Capture the cell that displays the provided text and extract its (X, Y) central coordinate. 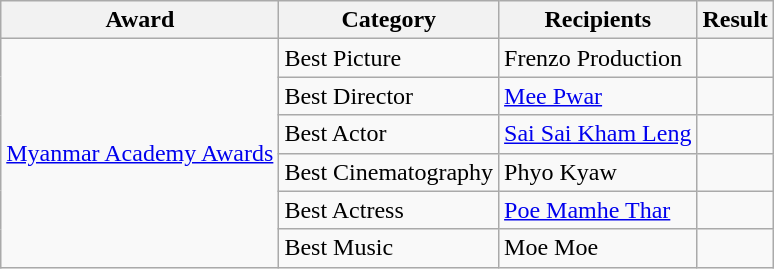
Sai Sai Kham Leng (598, 134)
Mee Pwar (598, 96)
Best Director (389, 96)
Award (140, 20)
Result (735, 20)
Best Cinematography (389, 172)
Best Music (389, 248)
Frenzo Production (598, 58)
Phyo Kyaw (598, 172)
Recipients (598, 20)
Best Actress (389, 210)
Category (389, 20)
Moe Moe (598, 248)
Best Picture (389, 58)
Poe Mamhe Thar (598, 210)
Best Actor (389, 134)
Myanmar Academy Awards (140, 153)
